From the cell containing the given text, extract its center point as [x, y] coordinate. 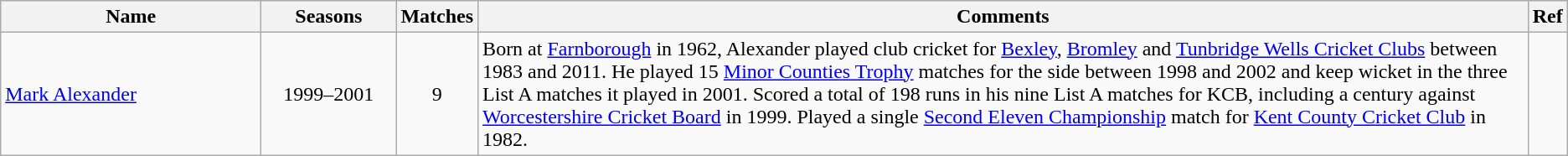
Comments [1003, 17]
Ref [1548, 17]
Matches [437, 17]
9 [437, 94]
Seasons [328, 17]
1999–2001 [328, 94]
Name [131, 17]
Mark Alexander [131, 94]
